Locate the cell with the specified text and output its [X, Y] center coordinate. 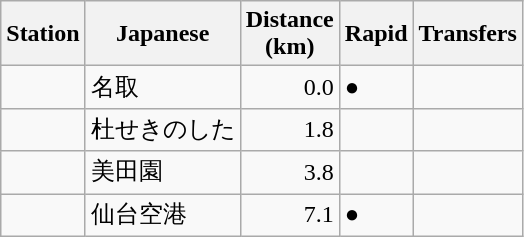
仙台空港 [162, 216]
Transfers [468, 34]
Distance(km) [290, 34]
1.8 [290, 130]
3.8 [290, 172]
Station [43, 34]
7.1 [290, 216]
杜せきのした [162, 130]
Rapid [376, 34]
0.0 [290, 88]
美田園 [162, 172]
名取 [162, 88]
Japanese [162, 34]
